Scan for the cell matching the given text and deliver its [X, Y] coordinate at center. 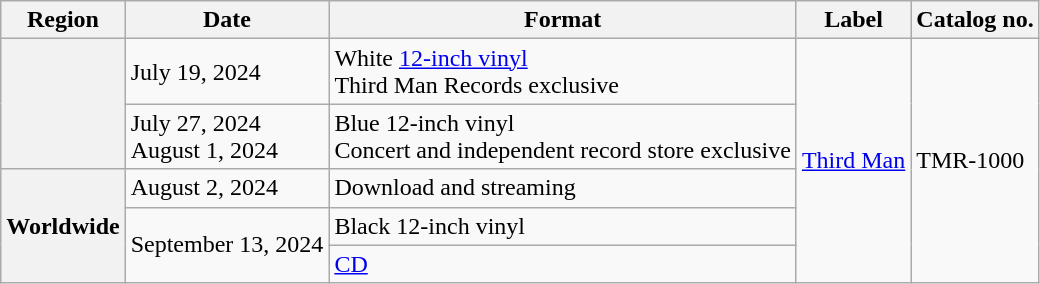
July 27, 2024August 1, 2024 [227, 136]
Label [853, 20]
Third Man [853, 161]
Catalog no. [975, 20]
Black 12-inch vinyl [563, 226]
CD [563, 264]
August 2, 2024 [227, 188]
July 19, 2024 [227, 72]
September 13, 2024 [227, 245]
White 12-inch vinylThird Man Records exclusive [563, 72]
Region [63, 20]
Blue 12-inch vinylConcert and independent record store exclusive [563, 136]
Worldwide [63, 226]
Download and streaming [563, 188]
Format [563, 20]
TMR-1000 [975, 161]
Date [227, 20]
